Find where the given text appears and provide that cell's center as (x, y) coordinate. 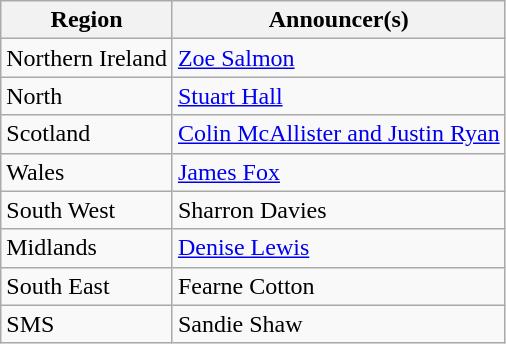
Sharron Davies (338, 210)
Zoe Salmon (338, 58)
North (87, 96)
Colin McAllister and Justin Ryan (338, 134)
Northern Ireland (87, 58)
Midlands (87, 248)
James Fox (338, 172)
South East (87, 286)
South West (87, 210)
Region (87, 20)
Scotland (87, 134)
Sandie Shaw (338, 324)
Announcer(s) (338, 20)
SMS (87, 324)
Denise Lewis (338, 248)
Fearne Cotton (338, 286)
Wales (87, 172)
Stuart Hall (338, 96)
